Provide the [X, Y] coordinate of the cell's center where the given text is located.  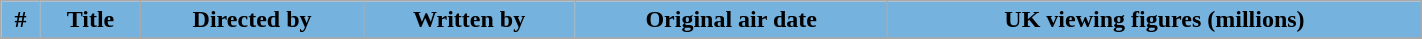
# [21, 20]
Written by [468, 20]
Title [90, 20]
Original air date [732, 20]
UK viewing figures (millions) [1155, 20]
Directed by [252, 20]
